Return [x, y] of the center of cell containing provided text 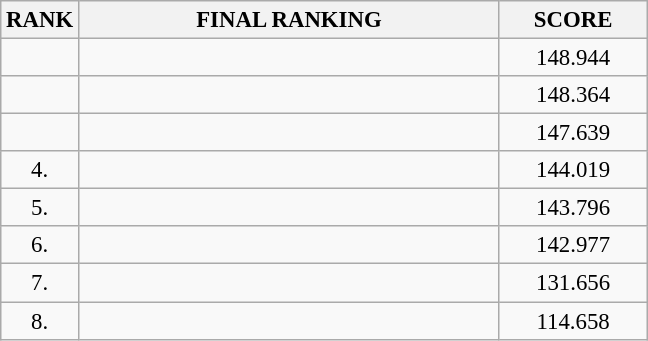
142.977 [572, 245]
RANK [40, 20]
5. [40, 208]
7. [40, 283]
144.019 [572, 170]
SCORE [572, 20]
FINAL RANKING [288, 20]
131.656 [572, 283]
143.796 [572, 208]
6. [40, 245]
4. [40, 170]
8. [40, 321]
148.364 [572, 95]
148.944 [572, 58]
147.639 [572, 133]
114.658 [572, 321]
